Pinpoint the cell where the given text exists, returning its [x, y] midpoint coordinate. 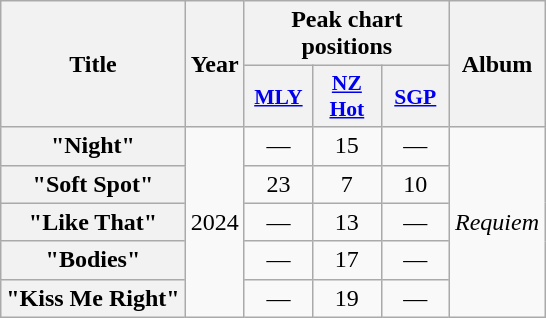
19 [347, 298]
MLY [278, 96]
Album [498, 64]
23 [278, 184]
Title [93, 64]
13 [347, 222]
"Night" [93, 146]
Peak chart positions [346, 34]
15 [347, 146]
SGP [415, 96]
2024 [214, 222]
17 [347, 260]
"Bodies" [93, 260]
NZHot [347, 96]
Requiem [498, 222]
"Soft Spot" [93, 184]
Year [214, 64]
"Like That" [93, 222]
10 [415, 184]
7 [347, 184]
"Kiss Me Right" [93, 298]
